Search for the cell housing the specified text and yield its (X, Y) center coordinate. 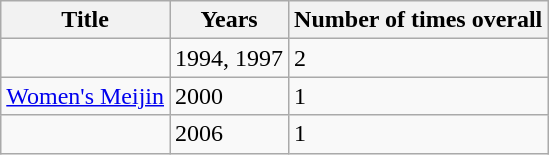
2 (418, 58)
Women's Meijin (86, 96)
Title (86, 20)
2006 (230, 134)
Years (230, 20)
2000 (230, 96)
Number of times overall (418, 20)
1994, 1997 (230, 58)
